From the cell containing the given text, extract its center point as (x, y) coordinate. 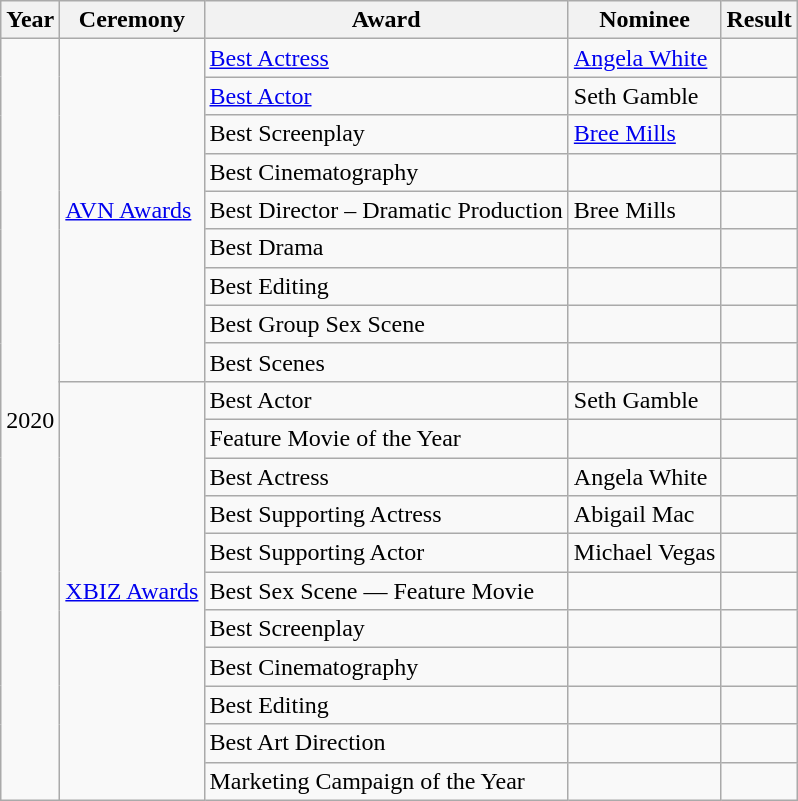
XBIZ Awards (132, 590)
Best Director – Dramatic Production (386, 210)
Nominee (644, 20)
2020 (30, 420)
Marketing Campaign of the Year (386, 781)
Award (386, 20)
Abigail Mac (644, 515)
Best Supporting Actress (386, 515)
Ceremony (132, 20)
Best Scenes (386, 362)
Feature Movie of the Year (386, 438)
Best Sex Scene — Feature Movie (386, 591)
AVN Awards (132, 210)
Michael Vegas (644, 553)
Result (759, 20)
Best Supporting Actor (386, 553)
Year (30, 20)
Best Art Direction (386, 743)
Best Group Sex Scene (386, 324)
Best Drama (386, 248)
